Search for the cell housing the specified text and yield its (x, y) center coordinate. 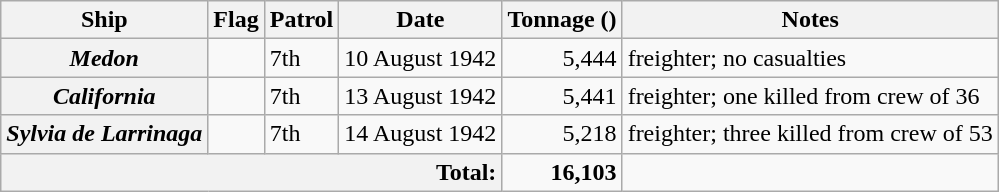
Tonnage () (562, 20)
16,103 (562, 172)
Sylvia de Larrinaga (104, 134)
14 August 1942 (420, 134)
Flag (236, 20)
freighter; one killed from crew of 36 (810, 96)
Date (420, 20)
freighter; no casualties (810, 58)
Patrol (302, 20)
freighter; three killed from crew of 53 (810, 134)
13 August 1942 (420, 96)
Notes (810, 20)
5,441 (562, 96)
10 August 1942 (420, 58)
Total: (252, 172)
Medon (104, 58)
5,218 (562, 134)
Ship (104, 20)
5,444 (562, 58)
California (104, 96)
